Extract the (x, y) coordinate from the center of the cell holding the provided text.  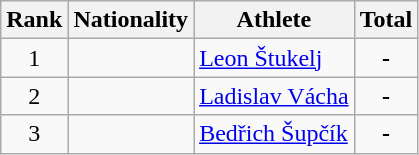
Leon Štukelj (274, 58)
2 (34, 96)
1 (34, 58)
3 (34, 134)
Nationality (131, 20)
Ladislav Vácha (274, 96)
Bedřich Šupčík (274, 134)
Rank (34, 20)
Total (386, 20)
Athlete (274, 20)
